Pinpoint the cell where the given text exists, returning its [x, y] midpoint coordinate. 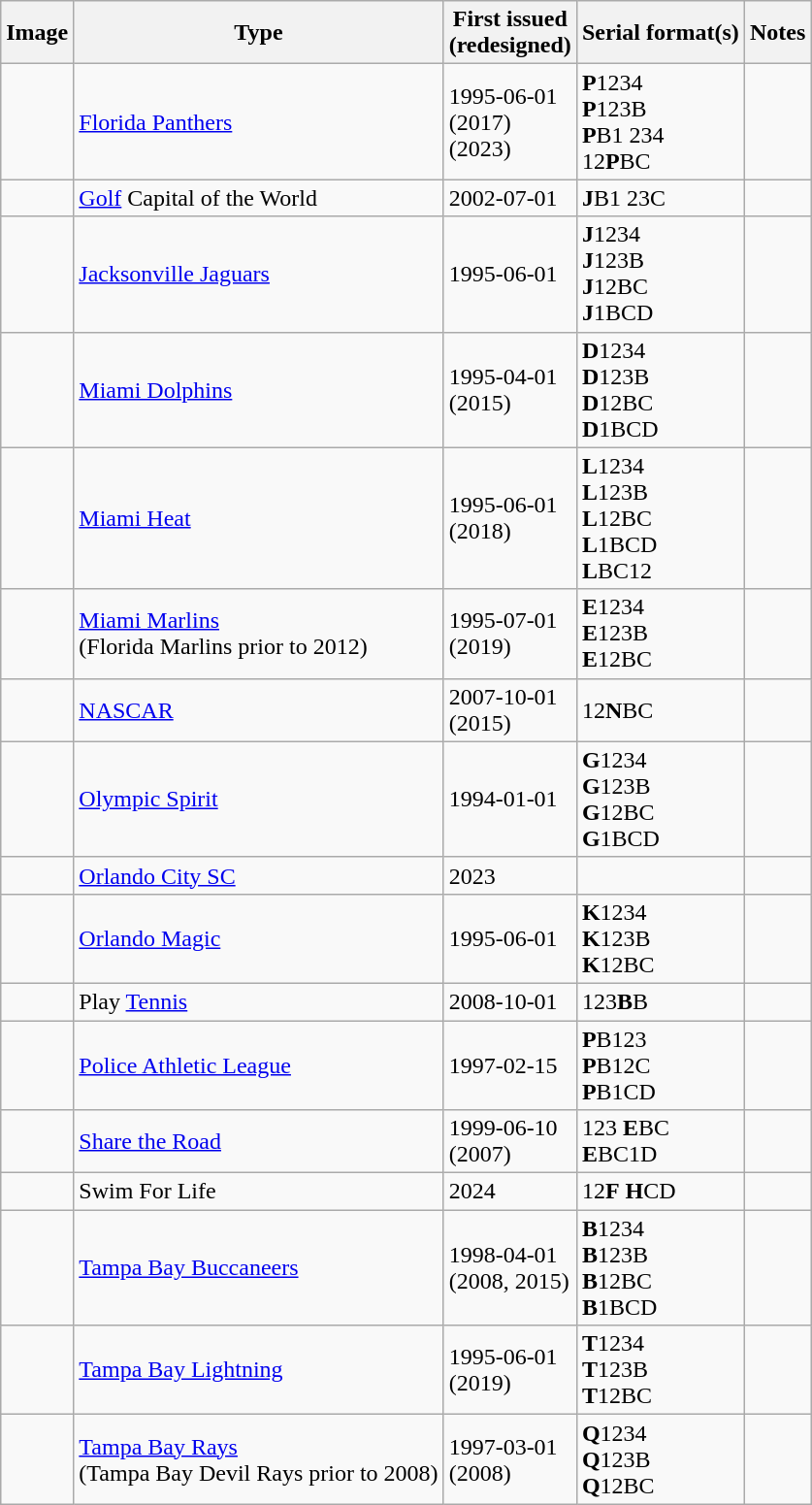
JB1 23C [660, 198]
First issued(redesigned) [510, 33]
1994-01-01 [510, 800]
Olympic Spirit [258, 800]
B1234B123BB12BCB1BCD [660, 1267]
Tampa Bay Rays(Tampa Bay Devil Rays prior to 2008) [258, 1459]
Florida Panthers [258, 122]
Miami Dolphins [258, 390]
123BB [660, 1001]
T1234T123BT12BC [660, 1370]
1997-02-15 [510, 1065]
P1234P123BPB1 234 12PBC [660, 122]
Golf Capital of the World [258, 198]
K1234K123BK12BC [660, 938]
G1234G123BG12BCG1BCD [660, 800]
1995-07-01(2019) [510, 634]
2008-10-01 [510, 1001]
Orlando City SC [258, 875]
Q1234Q123BQ12BC [660, 1459]
123 EBCEBC1D [660, 1141]
Notes [777, 33]
E1234E123BE12BC [660, 634]
1997-03-01(2008) [510, 1459]
2024 [510, 1192]
J1234J123BJ12BCJ1BCD [660, 274]
Serial format(s) [660, 33]
2002-07-01 [510, 198]
Police Athletic League [258, 1065]
1995-04-01(2015) [510, 390]
1999-06-10(2007) [510, 1141]
D1234D123BD12BCD1BCD [660, 390]
1998-04-01(2008, 2015) [510, 1267]
12NBC [660, 710]
2023 [510, 875]
L1234L123BL12BCL1BCDLBC12 [660, 518]
PB123PB12CPB1CD [660, 1065]
Tampa Bay Buccaneers [258, 1267]
Miami Marlins(Florida Marlins prior to 2012) [258, 634]
12F HCD [660, 1192]
Image [37, 33]
Share the Road [258, 1141]
Type [258, 33]
Jacksonville Jaguars [258, 274]
1995-06-01(2017)(2023) [510, 122]
NASCAR [258, 710]
1995-06-01(2019) [510, 1370]
1995-06-01(2018) [510, 518]
Tampa Bay Lightning [258, 1370]
Swim For Life [258, 1192]
2007-10-01(2015) [510, 710]
Play Tennis [258, 1001]
Miami Heat [258, 518]
Orlando Magic [258, 938]
